Detect which cell encompasses the target text, then output its [X, Y] center coordinate. 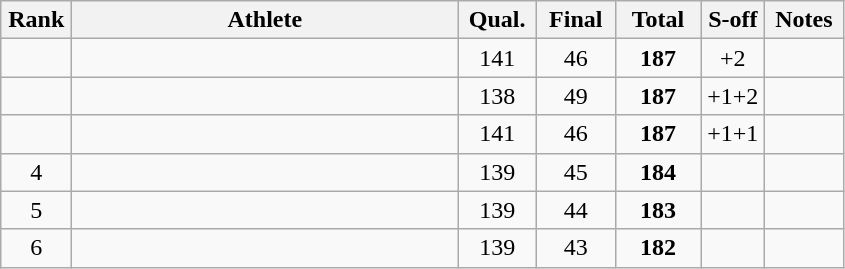
4 [36, 172]
+2 [733, 58]
182 [658, 248]
Qual. [498, 20]
5 [36, 210]
45 [576, 172]
Athlete [265, 20]
49 [576, 96]
Total [658, 20]
6 [36, 248]
44 [576, 210]
S-off [733, 20]
+1+1 [733, 134]
138 [498, 96]
Final [576, 20]
184 [658, 172]
43 [576, 248]
Rank [36, 20]
+1+2 [733, 96]
Notes [804, 20]
183 [658, 210]
